Extract the [X, Y] coordinate from the center of the cell holding the provided text.  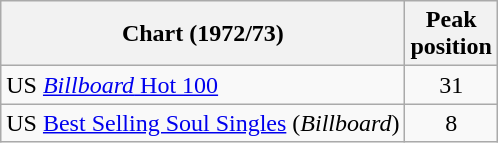
US Billboard Hot 100 [203, 85]
31 [451, 85]
US Best Selling Soul Singles (Billboard) [203, 123]
8 [451, 123]
Peakposition [451, 34]
Chart (1972/73) [203, 34]
